Output the [x, y] coordinate of the center of the cell containing the given text.  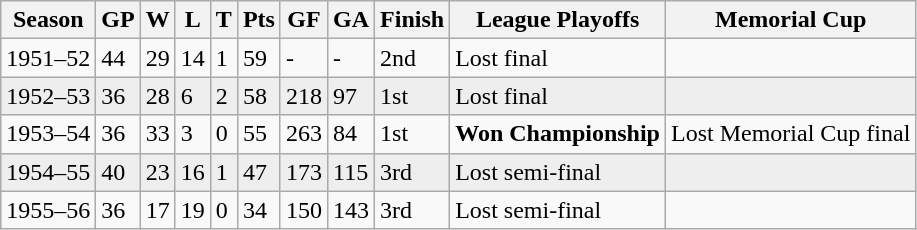
97 [352, 96]
GA [352, 20]
Lost Memorial Cup final [791, 134]
55 [258, 134]
14 [192, 58]
33 [158, 134]
T [224, 20]
17 [158, 210]
1953–54 [48, 134]
2 [224, 96]
W [158, 20]
44 [118, 58]
263 [304, 134]
2nd [412, 58]
173 [304, 172]
Won Championship [558, 134]
218 [304, 96]
40 [118, 172]
League Playoffs [558, 20]
115 [352, 172]
23 [158, 172]
143 [352, 210]
Finish [412, 20]
Pts [258, 20]
1951–52 [48, 58]
47 [258, 172]
GP [118, 20]
29 [158, 58]
19 [192, 210]
6 [192, 96]
28 [158, 96]
34 [258, 210]
1954–55 [48, 172]
3 [192, 134]
59 [258, 58]
Memorial Cup [791, 20]
Season [48, 20]
L [192, 20]
1952–53 [48, 96]
16 [192, 172]
1955–56 [48, 210]
58 [258, 96]
84 [352, 134]
GF [304, 20]
150 [304, 210]
